For the text-containing cell, return its midpoint in [X, Y] coordinate format. 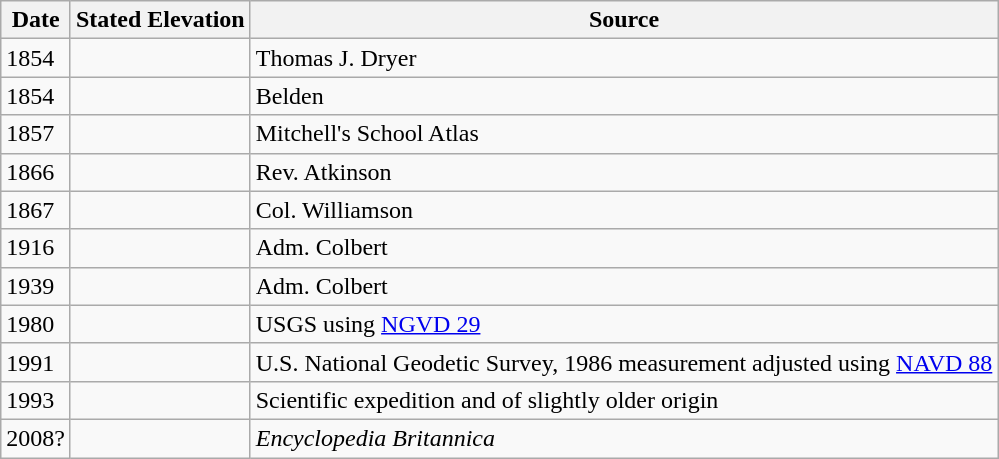
2008? [36, 438]
1980 [36, 324]
Stated Elevation [160, 20]
Col. Williamson [624, 210]
1857 [36, 134]
1867 [36, 210]
USGS using NGVD 29 [624, 324]
1993 [36, 400]
Date [36, 20]
Mitchell's School Atlas [624, 134]
Belden [624, 96]
Encyclopedia Britannica [624, 438]
1916 [36, 248]
Thomas J. Dryer [624, 58]
Source [624, 20]
1866 [36, 172]
1939 [36, 286]
U.S. National Geodetic Survey, 1986 measurement adjusted using NAVD 88 [624, 362]
Scientific expedition and of slightly older origin [624, 400]
Rev. Atkinson [624, 172]
1991 [36, 362]
